Locate the cell with the specified text and output its (X, Y) center coordinate. 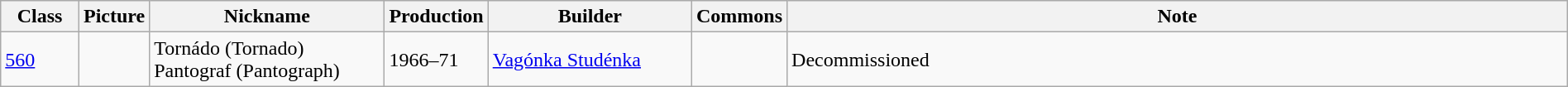
Class (40, 17)
560 (40, 60)
Note (1178, 17)
Nickname (267, 17)
Picture (114, 17)
Tornádo (Tornado)Pantograf (Pantograph) (267, 60)
Vagónka Studénka (590, 60)
Commons (739, 17)
Decommissioned (1178, 60)
1966–71 (437, 60)
Production (437, 17)
Builder (590, 17)
